Locate the cell with the specified text and output its (x, y) center coordinate. 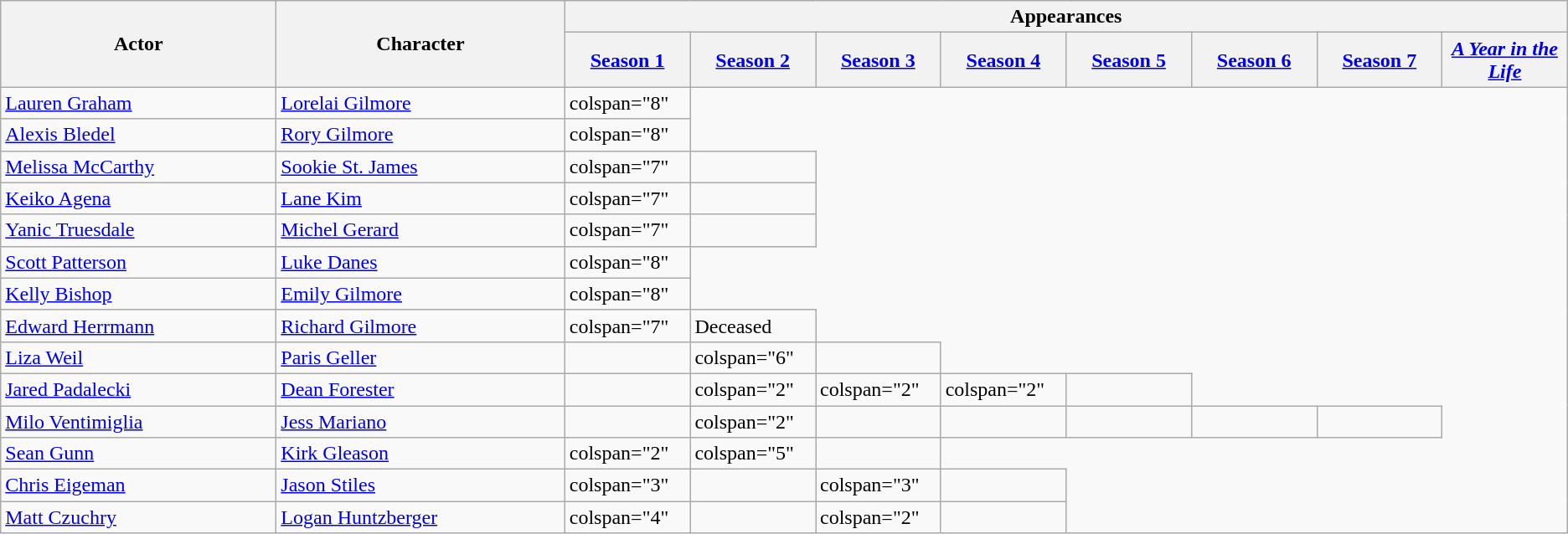
Matt Czuchry (139, 517)
Logan Huntzberger (420, 517)
Appearances (1065, 17)
colspan="4" (627, 517)
Sean Gunn (139, 454)
Jason Stiles (420, 485)
Jared Padalecki (139, 389)
Emily Gilmore (420, 294)
Season 4 (1003, 60)
Richard Gilmore (420, 326)
colspan="5" (753, 454)
Character (420, 44)
Deceased (753, 326)
Alexis Bledel (139, 135)
Dean Forester (420, 389)
Season 3 (879, 60)
Paris Geller (420, 357)
Michel Gerard (420, 230)
Season 7 (1380, 60)
Sookie St. James (420, 167)
Season 5 (1129, 60)
Liza Weil (139, 357)
Lane Kim (420, 198)
Season 1 (627, 60)
Season 2 (753, 60)
Rory Gilmore (420, 135)
Kirk Gleason (420, 454)
Melissa McCarthy (139, 167)
Actor (139, 44)
Kelly Bishop (139, 294)
Season 6 (1254, 60)
Luke Danes (420, 262)
Scott Patterson (139, 262)
Lorelai Gilmore (420, 103)
Yanic Truesdale (139, 230)
Lauren Graham (139, 103)
Milo Ventimiglia (139, 421)
Jess Mariano (420, 421)
Edward Herrmann (139, 326)
Keiko Agena (139, 198)
colspan="6" (753, 357)
A Year in the Life (1505, 60)
Chris Eigeman (139, 485)
